Return the (x, y) coordinate for the center point of the cell that contains the specified text.  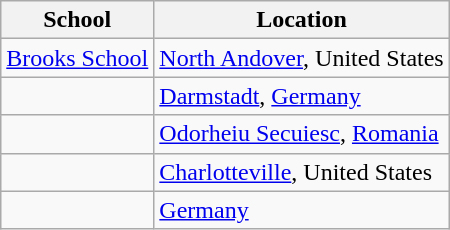
Charlotteville, United States (302, 172)
Odorheiu Secuiesc, Romania (302, 134)
Brooks School (78, 58)
Germany (302, 210)
School (78, 20)
Location (302, 20)
North Andover, United States (302, 58)
Darmstadt, Germany (302, 96)
